Output the (x, y) coordinate of the center of the cell containing the given text.  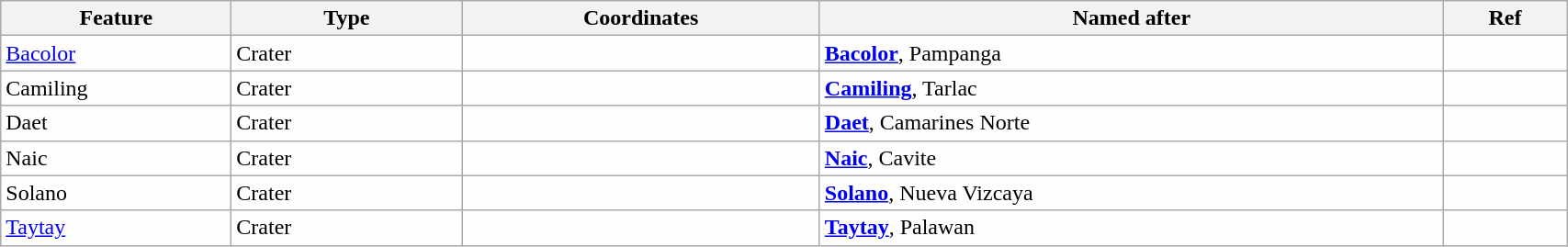
Daet (116, 123)
Solano (116, 193)
Naic, Cavite (1132, 158)
Coordinates (641, 18)
Camiling (116, 88)
Bacolor (116, 53)
Feature (116, 18)
Daet, Camarines Norte (1132, 123)
Solano, Nueva Vizcaya (1132, 193)
Taytay, Palawan (1132, 228)
Naic (116, 158)
Named after (1132, 18)
Ref (1505, 18)
Taytay (116, 228)
Bacolor, Pampanga (1132, 53)
Camiling, Tarlac (1132, 88)
Type (347, 18)
